Identify which cell holds the provided text, then report its (X, Y) central coordinate. 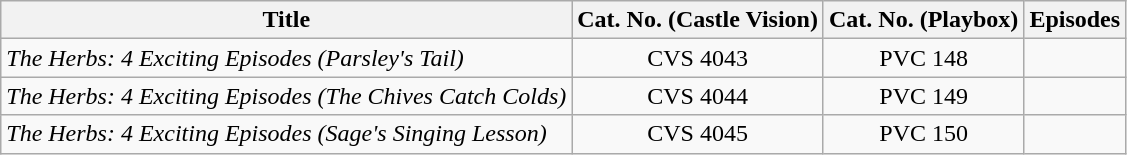
The Herbs: 4 Exciting Episodes (The Chives Catch Colds) (286, 96)
PVC 150 (923, 134)
Cat. No. (Playbox) (923, 20)
The Herbs: 4 Exciting Episodes (Parsley's Tail) (286, 58)
PVC 149 (923, 96)
CVS 4043 (698, 58)
The Herbs: 4 Exciting Episodes (Sage's Singing Lesson) (286, 134)
PVC 148 (923, 58)
CVS 4044 (698, 96)
Cat. No. (Castle Vision) (698, 20)
Episodes (1075, 20)
Title (286, 20)
CVS 4045 (698, 134)
